From the cell containing the given text, extract its center point as (X, Y) coordinate. 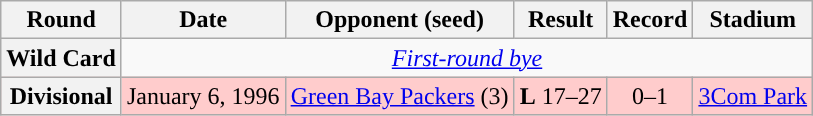
3Com Park (753, 96)
Record (650, 20)
January 6, 1996 (203, 96)
Divisional (62, 96)
Stadium (753, 20)
First-round bye (466, 58)
Green Bay Packers (3) (400, 96)
L 17–27 (560, 96)
Date (203, 20)
Round (62, 20)
Wild Card (62, 58)
0–1 (650, 96)
Opponent (seed) (400, 20)
Result (560, 20)
